Capture the cell that displays the provided text and extract its (x, y) central coordinate. 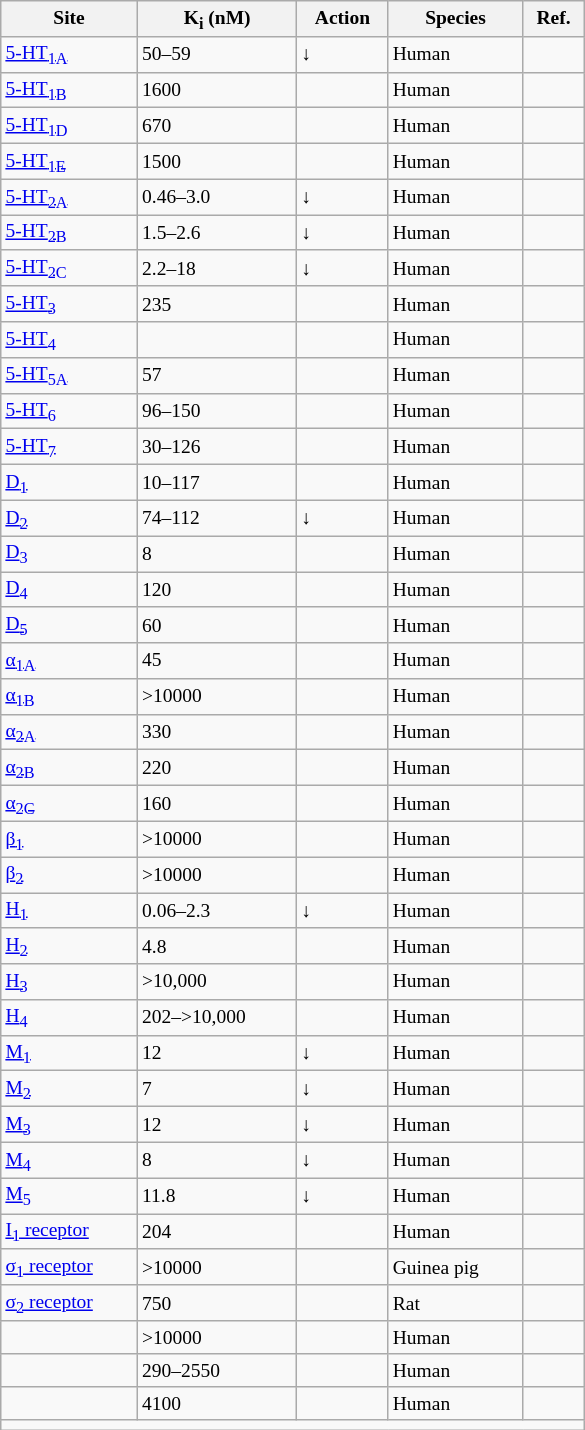
D3 (70, 554)
1.5–2.6 (217, 233)
5-HT6 (70, 411)
74–112 (217, 518)
M2 (70, 1089)
Guinea pig (456, 1267)
160 (217, 804)
σ2 receptor (70, 1303)
220 (217, 768)
45 (217, 661)
M3 (70, 1125)
D1 (70, 482)
57 (217, 375)
Ki (nM) (217, 19)
204 (217, 1232)
7 (217, 1089)
α1B (70, 697)
5-HT1B (70, 90)
330 (217, 732)
30–126 (217, 447)
D2 (70, 518)
5-HT3 (70, 304)
α2B (70, 768)
D4 (70, 590)
202–>10,000 (217, 1018)
M5 (70, 1196)
α2C (70, 804)
120 (217, 590)
H2 (70, 946)
5-HT2C (70, 268)
5-HT4 (70, 340)
5-HT2B (70, 233)
235 (217, 304)
10–117 (217, 482)
5-HT1A (70, 54)
750 (217, 1303)
5-HT2A (70, 197)
M4 (70, 1160)
M1 (70, 1053)
α2A (70, 732)
0.06–2.3 (217, 911)
1500 (217, 161)
5-HT7 (70, 447)
Action (342, 19)
σ1 receptor (70, 1267)
D5 (70, 625)
50–59 (217, 54)
0.46–3.0 (217, 197)
H1 (70, 911)
5-HT5A (70, 375)
5-HT1D (70, 126)
I1 receptor (70, 1232)
>10,000 (217, 982)
H4 (70, 1018)
Ref. (554, 19)
Rat (456, 1303)
α1A (70, 661)
Site (70, 19)
60 (217, 625)
2.2–18 (217, 268)
Species (456, 19)
96–150 (217, 411)
4100 (217, 1404)
670 (217, 126)
β1 (70, 839)
β2 (70, 875)
H3 (70, 982)
290–2550 (217, 1370)
4.8 (217, 946)
1600 (217, 90)
5-HT1E (70, 161)
11.8 (217, 1196)
